Determine the (X, Y) coordinate at the center of the cell enclosing the given text.  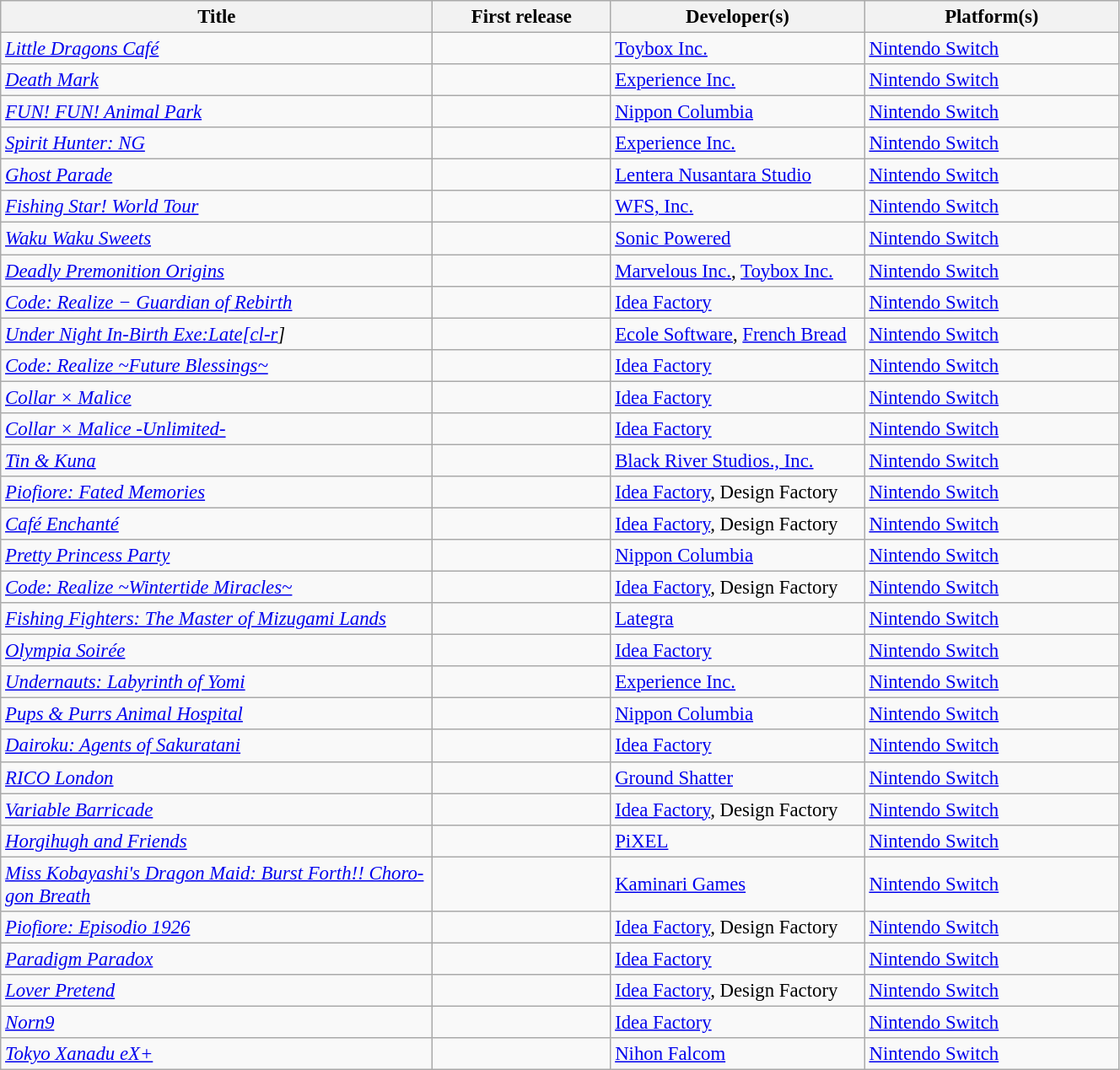
Code: Realize − Guardian of Rebirth (217, 302)
Paradigm Paradox (217, 959)
Norn9 (217, 1022)
Café Enchanté (217, 524)
Title (217, 17)
Dairoku: Agents of Sakuratani (217, 746)
Waku Waku Sweets (217, 239)
Ecole Software, French Bread (737, 334)
Piofiore: Episodio 1926 (217, 928)
Little Dragons Café (217, 49)
Lentera Nusantara Studio (737, 175)
Toybox Inc. (737, 49)
Spirit Hunter: NG (217, 143)
PiXEL (737, 841)
Under Night In-Birth Exe:Late[cl-r] (217, 334)
Lategra (737, 619)
First release (521, 17)
Variable Barricade (217, 809)
Lover Pretend (217, 991)
RICO London (217, 777)
Piofiore: Fated Memories (217, 492)
Pretty Princess Party (217, 556)
Tin & Kuna (217, 460)
Tokyo Xanadu eX+ (217, 1054)
Collar × Malice -Unlimited- (217, 429)
Horgihugh and Friends (217, 841)
Deadly Premonition Origins (217, 271)
Platform(s) (992, 17)
Ghost Parade (217, 175)
Sonic Powered (737, 239)
Code: Realize ~Wintertide Miracles~ (217, 588)
Death Mark (217, 80)
FUN! FUN! Animal Park (217, 112)
Developer(s) (737, 17)
Fishing Star! World Tour (217, 207)
Undernauts: Labyrinth of Yomi (217, 682)
Fishing Fighters: The Master of Mizugami Lands (217, 619)
Olympia Soirée (217, 651)
Black River Studios., Inc. (737, 460)
Ground Shatter (737, 777)
Kaminari Games (737, 884)
Nihon Falcom (737, 1054)
Miss Kobayashi's Dragon Maid: Burst Forth!! Choro-gon Breath (217, 884)
Pups & Purrs Animal Hospital (217, 714)
WFS, Inc. (737, 207)
Collar × Malice (217, 397)
Marvelous Inc., Toybox Inc. (737, 271)
Code: Realize ~Future Blessings~ (217, 365)
